Provide the (x, y) coordinate of the cell's center where the given text is located.  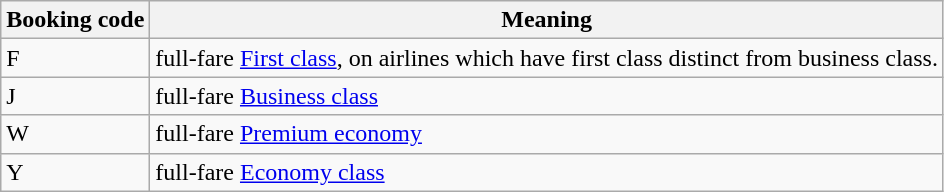
full-fare Economy class (547, 172)
F (76, 58)
Booking code (76, 20)
Y (76, 172)
J (76, 96)
full-fare Premium economy (547, 134)
full-fare Business class (547, 96)
full-fare First class, on airlines which have first class distinct from business class. (547, 58)
W (76, 134)
Meaning (547, 20)
